Search for the cell housing the specified text and yield its [X, Y] center coordinate. 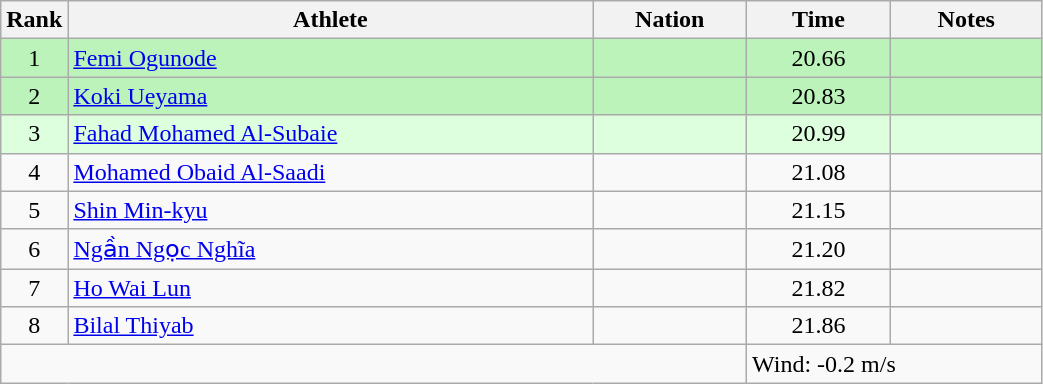
Ho Wai Lun [330, 288]
4 [34, 172]
20.99 [819, 134]
Koki Ueyama [330, 96]
Fahad Mohamed Al-Subaie [330, 134]
8 [34, 326]
Nation [670, 20]
20.66 [819, 58]
21.20 [819, 249]
7 [34, 288]
Femi Ogunode [330, 58]
21.15 [819, 210]
Shin Min-kyu [330, 210]
21.08 [819, 172]
3 [34, 134]
Rank [34, 20]
Time [819, 20]
Ngần Ngọc Nghĩa [330, 249]
Wind: -0.2 m/s [895, 364]
Mohamed Obaid Al-Saadi [330, 172]
20.83 [819, 96]
6 [34, 249]
1 [34, 58]
5 [34, 210]
Notes [966, 20]
2 [34, 96]
Bilal Thiyab [330, 326]
Athlete [330, 20]
21.82 [819, 288]
21.86 [819, 326]
